Return (x, y) of the center of cell containing provided text 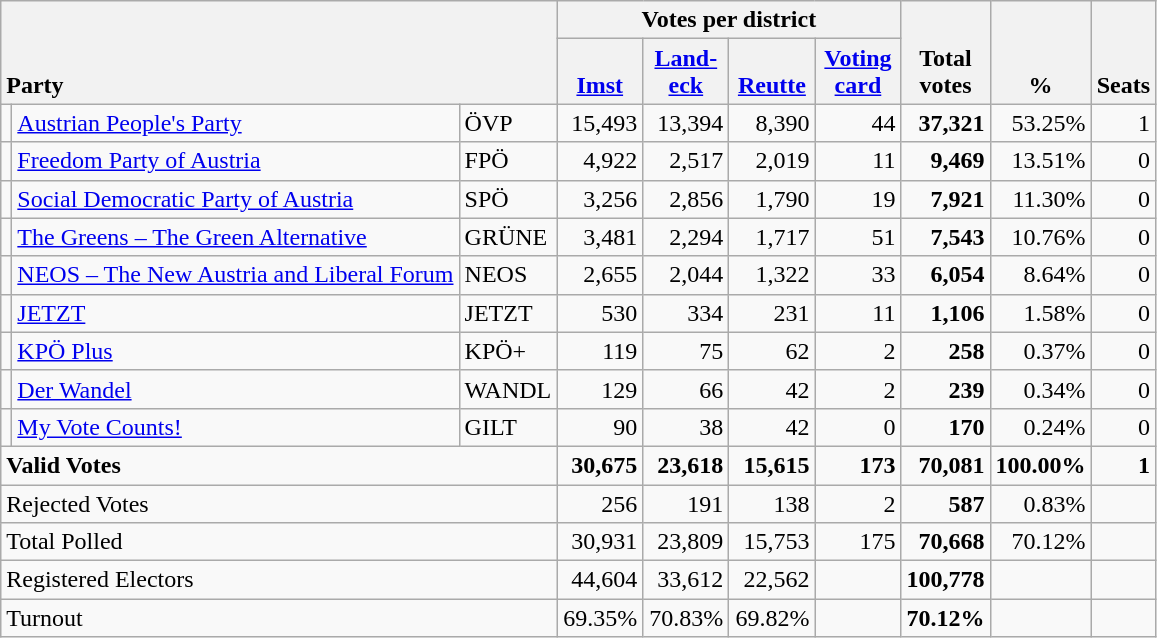
Registered Electors (279, 580)
Votes per district (729, 20)
44 (858, 123)
Freedom Party of Austria (236, 161)
119 (600, 351)
0.24% (1040, 427)
SPÖ (508, 199)
44,604 (600, 580)
334 (686, 313)
66 (686, 389)
Imst (600, 72)
100,778 (946, 580)
23,618 (686, 465)
62 (772, 351)
Party (279, 52)
Total Polled (279, 542)
15,493 (600, 123)
30,931 (600, 542)
Reutte (772, 72)
19 (858, 199)
0.34% (1040, 389)
3,256 (600, 199)
NEOS (508, 275)
100.00% (1040, 465)
231 (772, 313)
1.58% (1040, 313)
KPÖ Plus (236, 351)
9,469 (946, 161)
Totalvotes (946, 52)
69.35% (600, 618)
Seats (1123, 52)
10.76% (1040, 237)
13,394 (686, 123)
2,856 (686, 199)
7,543 (946, 237)
258 (946, 351)
The Greens – The Green Alternative (236, 237)
191 (686, 503)
% (1040, 52)
1,322 (772, 275)
Social Democratic Party of Austria (236, 199)
70,081 (946, 465)
WANDL (508, 389)
37,321 (946, 123)
Land-eck (686, 72)
Turnout (279, 618)
Der Wandel (236, 389)
138 (772, 503)
0.37% (1040, 351)
Rejected Votes (279, 503)
13.51% (1040, 161)
175 (858, 542)
2,044 (686, 275)
22,562 (772, 580)
ÖVP (508, 123)
239 (946, 389)
90 (600, 427)
38 (686, 427)
2,019 (772, 161)
173 (858, 465)
4,922 (600, 161)
FPÖ (508, 161)
2,655 (600, 275)
7,921 (946, 199)
30,675 (600, 465)
129 (600, 389)
587 (946, 503)
15,615 (772, 465)
530 (600, 313)
2,517 (686, 161)
256 (600, 503)
15,753 (772, 542)
51 (858, 237)
GRÜNE (508, 237)
33 (858, 275)
69.82% (772, 618)
3,481 (600, 237)
8.64% (1040, 275)
70,668 (946, 542)
75 (686, 351)
1,106 (946, 313)
Votingcard (858, 72)
Austrian People's Party (236, 123)
6,054 (946, 275)
0.83% (1040, 503)
Valid Votes (279, 465)
GILT (508, 427)
2,294 (686, 237)
23,809 (686, 542)
11.30% (1040, 199)
NEOS – The New Austria and Liberal Forum (236, 275)
53.25% (1040, 123)
170 (946, 427)
1,717 (772, 237)
8,390 (772, 123)
My Vote Counts! (236, 427)
1,790 (772, 199)
KPÖ+ (508, 351)
70.83% (686, 618)
33,612 (686, 580)
